Extract the (X, Y) coordinate from the center of the cell holding the provided text.  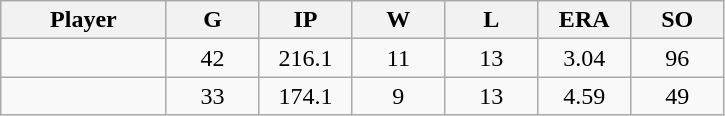
9 (398, 96)
11 (398, 58)
3.04 (584, 58)
W (398, 20)
SO (678, 20)
4.59 (584, 96)
174.1 (306, 96)
IP (306, 20)
96 (678, 58)
G (212, 20)
216.1 (306, 58)
49 (678, 96)
33 (212, 96)
ERA (584, 20)
Player (84, 20)
L (492, 20)
42 (212, 58)
